Return [x, y] of the center of cell containing provided text 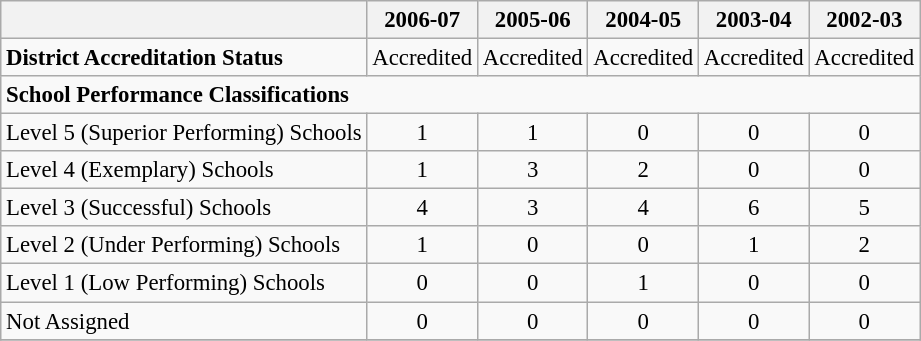
6 [754, 208]
2006-07 [422, 20]
2005-06 [532, 20]
School Performance Classifications [460, 95]
Level 1 (Low Performing) Schools [184, 283]
2004-05 [644, 20]
2003-04 [754, 20]
2002-03 [864, 20]
Level 2 (Under Performing) Schools [184, 245]
Level 3 (Successful) Schools [184, 208]
Level 4 (Exemplary) Schools [184, 170]
Level 5 (Superior Performing) Schools [184, 133]
5 [864, 208]
District Accreditation Status [184, 58]
Not Assigned [184, 321]
